Return [X, Y] of the center of cell containing provided text 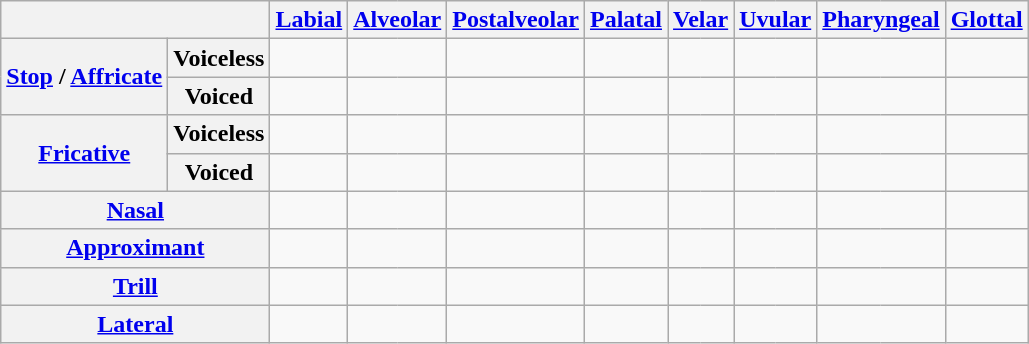
Fricative [84, 153]
Stop / Affricate [84, 77]
Velar [701, 20]
Postalveolar [516, 20]
Lateral [136, 324]
Trill [136, 286]
Nasal [136, 210]
Uvular [776, 20]
Labial [309, 20]
Pharyngeal [881, 20]
Palatal [626, 20]
Glottal [986, 20]
Approximant [136, 248]
Alveolar [398, 20]
